Identify which cell holds the provided text, then report its [x, y] central coordinate. 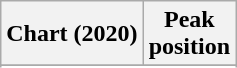
Peakposition [189, 34]
Chart (2020) [72, 34]
